Determine the [X, Y] coordinate at the center of the cell enclosing the given text.  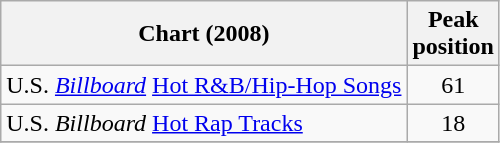
18 [453, 123]
Peakposition [453, 34]
U.S. Billboard Hot R&B/Hip-Hop Songs [204, 85]
Chart (2008) [204, 34]
U.S. Billboard Hot Rap Tracks [204, 123]
61 [453, 85]
